Return [X, Y] of the center of cell containing provided text 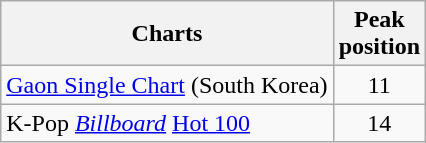
14 [379, 123]
K-Pop Billboard Hot 100 [167, 123]
Gaon Single Chart (South Korea) [167, 85]
11 [379, 85]
Peakposition [379, 34]
Charts [167, 34]
